Locate the cell with the specified text and output its [x, y] center coordinate. 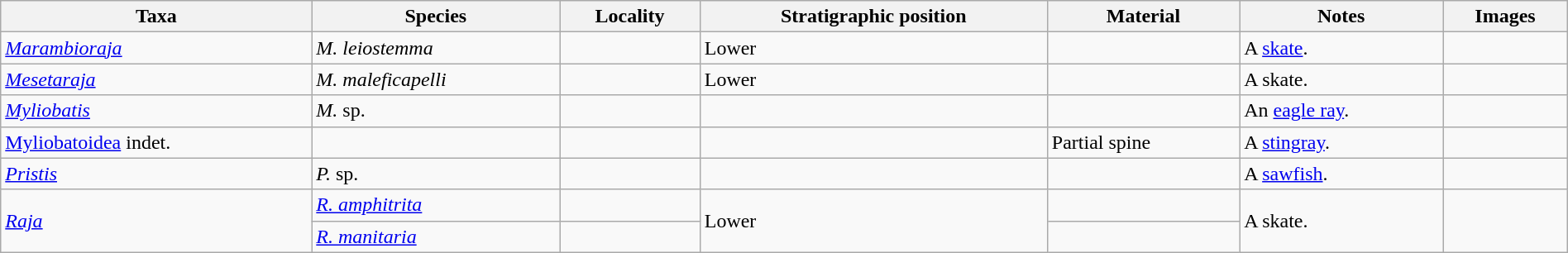
Images [1505, 17]
P. sp. [436, 174]
Pristis [156, 174]
Locality [630, 17]
Myliobatoidea indet. [156, 142]
Myliobatis [156, 111]
M. maleficapelli [436, 79]
R. amphitrita [436, 205]
Species [436, 17]
Partial spine [1143, 142]
Taxa [156, 17]
Notes [1341, 17]
An eagle ray. [1341, 111]
M. leiostemma [436, 48]
Material [1143, 17]
M. sp. [436, 111]
A sawfish. [1341, 174]
R. manitaria [436, 236]
A stingray. [1341, 142]
Mesetaraja [156, 79]
Marambioraja [156, 48]
Stratigraphic position [873, 17]
Raja [156, 221]
